Identify which cell holds the provided text, then report its (x, y) central coordinate. 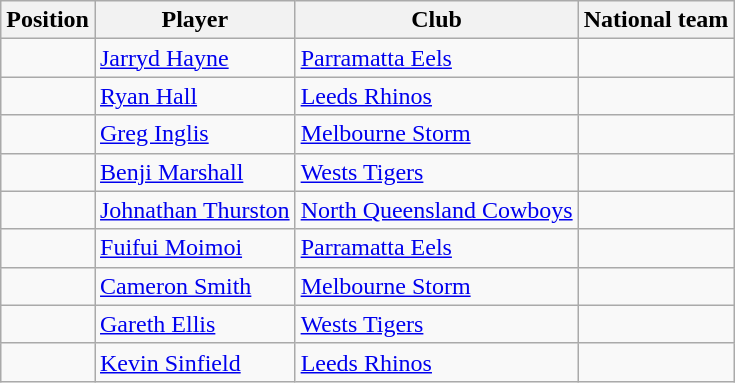
Johnathan Thurston (194, 210)
Player (194, 20)
Club (436, 20)
North Queensland Cowboys (436, 210)
Jarryd Hayne (194, 58)
National team (656, 20)
Greg Inglis (194, 134)
Ryan Hall (194, 96)
Cameron Smith (194, 286)
Position (48, 20)
Fuifui Moimoi (194, 248)
Benji Marshall (194, 172)
Gareth Ellis (194, 324)
Kevin Sinfield (194, 362)
